Capture the cell that displays the provided text and extract its [X, Y] central coordinate. 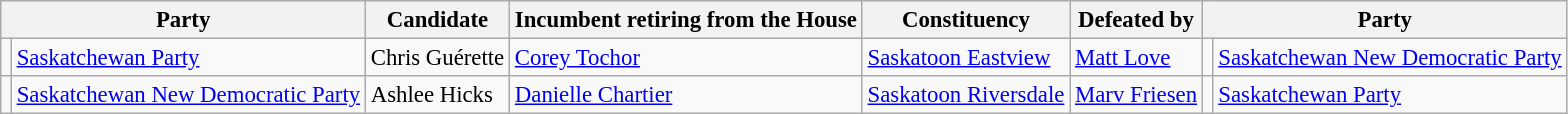
Defeated by [1136, 20]
Constituency [966, 20]
Candidate [437, 20]
Corey Tochor [686, 58]
Ashlee Hicks [437, 95]
Incumbent retiring from the House [686, 20]
Matt Love [1136, 58]
Marv Friesen [1136, 95]
Saskatoon Riversdale [966, 95]
Chris Guérette [437, 58]
Danielle Chartier [686, 95]
Saskatoon Eastview [966, 58]
